Extract the [x, y] coordinate from the center of the cell holding the provided text.  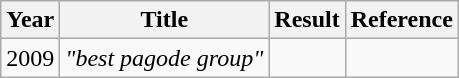
Title [164, 20]
"best pagode group" [164, 58]
Year [30, 20]
Result [307, 20]
2009 [30, 58]
Reference [402, 20]
